Detect which cell encompasses the target text, then output its (x, y) center coordinate. 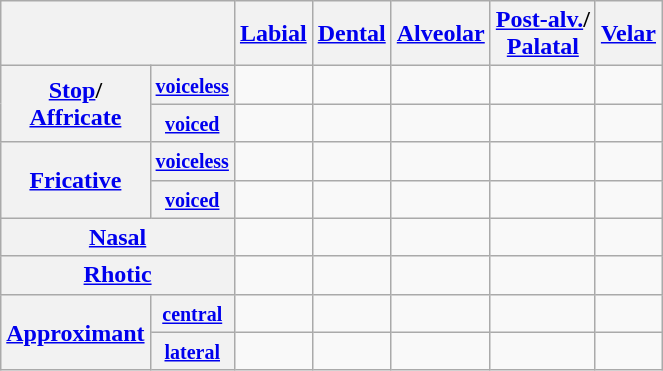
Stop/Affricate (76, 104)
Approximant (76, 332)
Dental (352, 34)
Post-alv./Palatal (542, 34)
Nasal (118, 237)
central (192, 313)
Labial (273, 34)
lateral (192, 351)
Velar (628, 34)
Alveolar (440, 34)
Fricative (76, 180)
Rhotic (118, 275)
